Detect which cell encompasses the target text, then output its (X, Y) center coordinate. 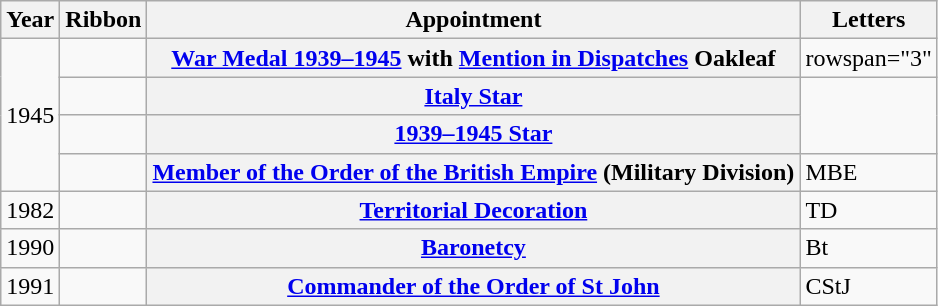
1945 (30, 115)
Territorial Decoration (474, 210)
Appointment (474, 20)
1990 (30, 248)
1982 (30, 210)
CStJ (869, 286)
Ribbon (104, 20)
Commander of the Order of St John (474, 286)
MBE (869, 172)
1991 (30, 286)
TD (869, 210)
Year (30, 20)
Letters (869, 20)
Bt (869, 248)
Italy Star (474, 96)
War Medal 1939–1945 with Mention in Dispatches Oakleaf (474, 58)
1939–1945 Star (474, 134)
Baronetcy (474, 248)
Member of the Order of the British Empire (Military Division) (474, 172)
rowspan="3" (869, 58)
